Determine the [X, Y] coordinate at the center of the cell enclosing the given text.  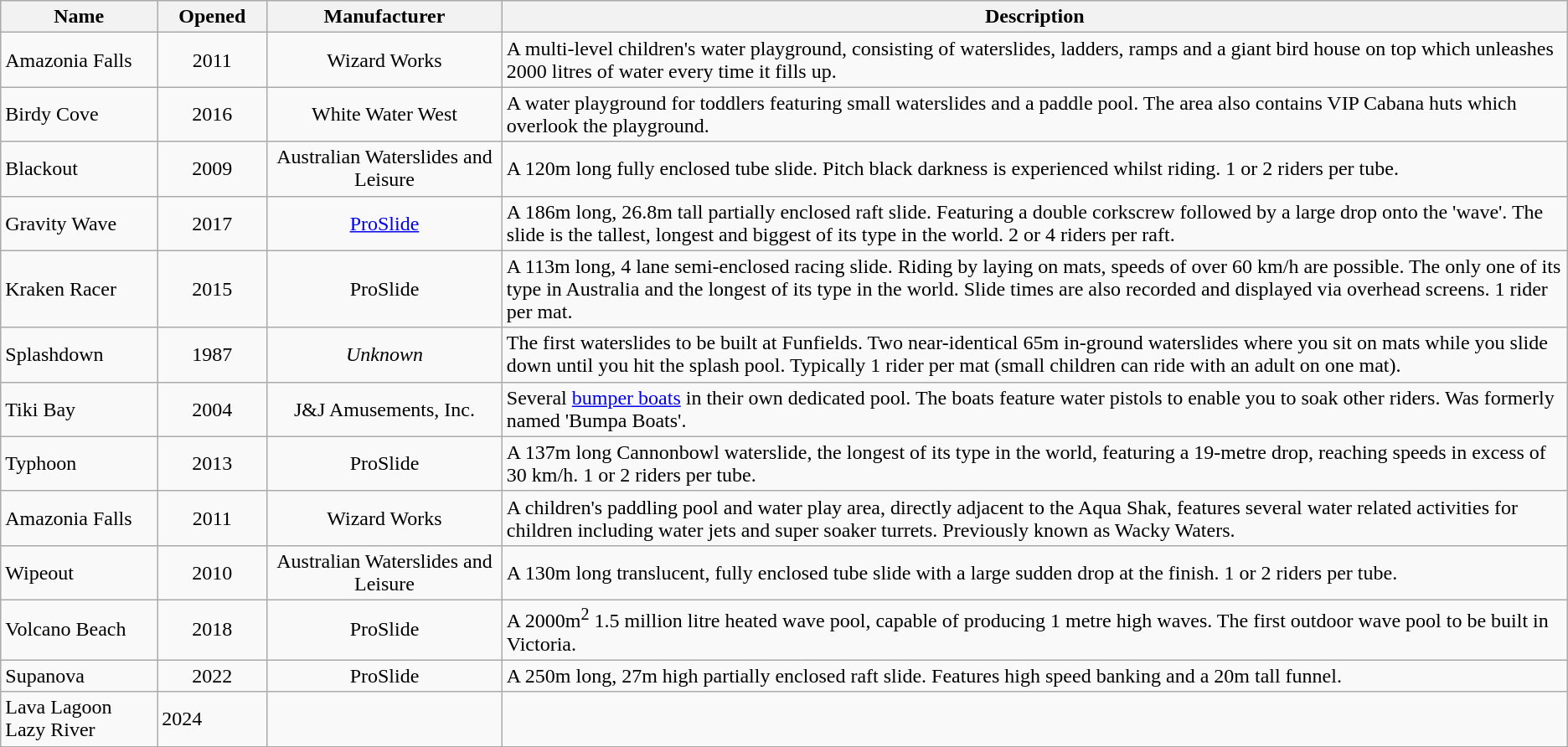
2013 [213, 464]
2018 [213, 630]
1987 [213, 355]
Splashdown [79, 355]
Supanova [79, 676]
A 130m long translucent, fully enclosed tube slide with a large sudden drop at the finish. 1 or 2 riders per tube. [1034, 573]
2015 [213, 289]
Wipeout [79, 573]
Gravity Wave [79, 223]
White Water West [385, 114]
Kraken Racer [79, 289]
Blackout [79, 169]
A 250m long, 27m high partially enclosed raft slide. Features high speed banking and a 20m tall funnel. [1034, 676]
Typhoon [79, 464]
A 120m long fully enclosed tube slide. Pitch black darkness is experienced whilst riding. 1 or 2 riders per tube. [1034, 169]
Opened [213, 17]
2010 [213, 573]
Volcano Beach [79, 630]
A 2000m2 1.5 million litre heated wave pool, capable of producing 1 metre high waves. The first outdoor wave pool to be built in Victoria. [1034, 630]
2022 [213, 676]
2017 [213, 223]
Lava Lagoon Lazy River [79, 719]
Description [1034, 17]
Manufacturer [385, 17]
2009 [213, 169]
Tiki Bay [79, 409]
2024 [213, 719]
2016 [213, 114]
Name [79, 17]
A water playground for toddlers featuring small waterslides and a paddle pool. The area also contains VIP Cabana huts which overlook the playground. [1034, 114]
J&J Amusements, Inc. [385, 409]
Birdy Cove [79, 114]
Unknown [385, 355]
2004 [213, 409]
